Capture the cell that displays the provided text and extract its [x, y] central coordinate. 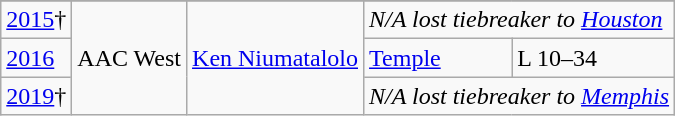
2019† [36, 96]
2016 [36, 58]
2015† [36, 20]
AAC West [130, 58]
Ken Niumatalolo [276, 58]
N/A lost tiebreaker to Houston [520, 20]
Temple [438, 58]
L 10–34 [594, 58]
N/A lost tiebreaker to Memphis [520, 96]
